Return (X, Y) of the center of cell containing provided text 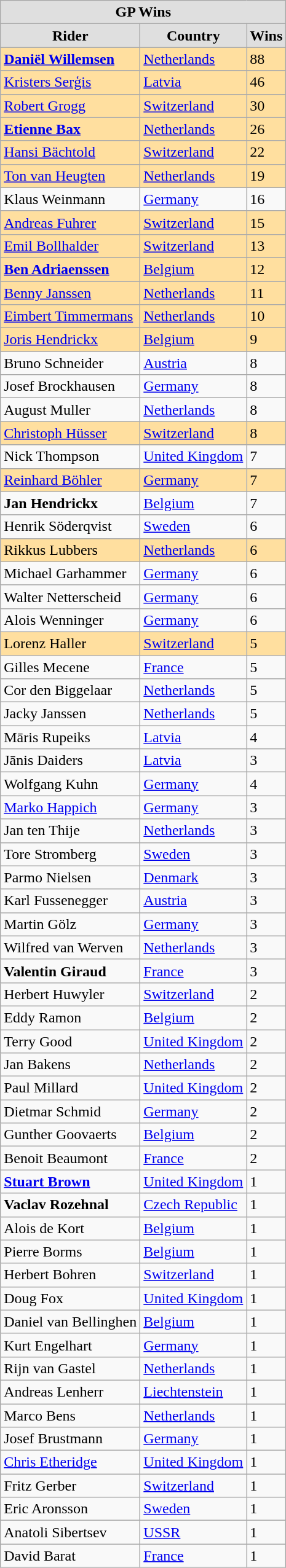
Chris Etheridge (70, 1462)
Walter Netterscheid (70, 597)
Cor den Biggelaar (70, 691)
Andreas Lenherr (70, 1392)
Rider (70, 36)
Kurt Engelhart (70, 1345)
Doug Fox (70, 1298)
Bruno Schneider (70, 363)
15 (266, 222)
Fritz Gerber (70, 1486)
Gunther Goovaerts (70, 1135)
Jan ten Thije (70, 831)
Kristers Serģis (70, 82)
Valentin Giraud (70, 971)
Pierre Borms (70, 1252)
Czech Republic (193, 1205)
Gilles Mecene (70, 667)
Eimbert Timmermans (70, 316)
Etienne Bax (70, 129)
Klaus Weinmann (70, 199)
Wins (266, 36)
26 (266, 129)
Stuart Brown (70, 1182)
Daniël Willemsen (70, 59)
Karl Fussenegger (70, 901)
13 (266, 246)
Emil Bollhalder (70, 246)
Marko Happich (70, 807)
11 (266, 293)
19 (266, 176)
David Barat (70, 1556)
Ton van Heugten (70, 176)
Liechtenstein (193, 1392)
Jan Hendrickx (70, 503)
Andreas Fuhrer (70, 222)
GP Wins (143, 12)
46 (266, 82)
Māris Rupeiks (70, 737)
Nick Thompson (70, 457)
Joris Hendrickx (70, 340)
Rijn van Gastel (70, 1368)
Josef Brockhausen (70, 386)
Denmark (193, 877)
Alois Wenninger (70, 620)
Herbert Bohren (70, 1275)
Hansi Bächtold (70, 152)
Alois de Kort (70, 1228)
Benny Janssen (70, 293)
Tore Stromberg (70, 854)
Rikkus Lubbers (70, 550)
Dietmar Schmid (70, 1111)
12 (266, 269)
Daniel van Bellinghen (70, 1322)
Eddy Ramon (70, 1017)
Terry Good (70, 1041)
Herbert Huwyler (70, 994)
Benoit Beaumont (70, 1158)
Wilfred van Werven (70, 947)
Lorenz Haller (70, 643)
Vaclav Rozehnal (70, 1205)
Parmo Nielsen (70, 877)
Ben Adriaenssen (70, 269)
Michael Garhammer (70, 573)
Jacky Janssen (70, 714)
Martin Gölz (70, 924)
August Muller (70, 410)
10 (266, 316)
Jan Bakens (70, 1065)
22 (266, 152)
Josef Brustmann (70, 1439)
Paul Millard (70, 1088)
Jānis Daiders (70, 761)
9 (266, 340)
16 (266, 199)
30 (266, 106)
USSR (193, 1532)
Anatoli Sibertsev (70, 1532)
Henrik Söderqvist (70, 527)
88 (266, 59)
Eric Aronsson (70, 1509)
Country (193, 36)
Robert Grogg (70, 106)
Wolfgang Kuhn (70, 784)
Reinhard Böhler (70, 480)
Marco Bens (70, 1415)
Christoph Hüsser (70, 433)
